Find where the given text appears and provide that cell's center as (x, y) coordinate. 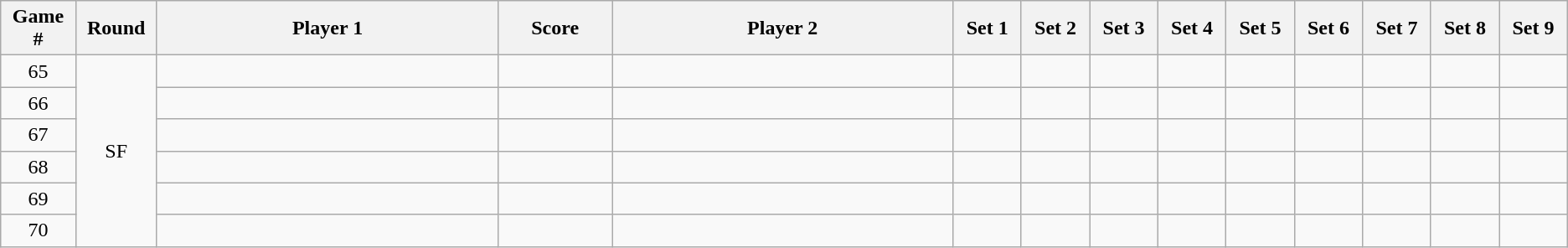
Round (116, 28)
Set 3 (1124, 28)
Set 7 (1397, 28)
Set 6 (1328, 28)
68 (39, 167)
Set 9 (1534, 28)
70 (39, 230)
66 (39, 103)
SF (116, 151)
Set 8 (1464, 28)
Set 1 (987, 28)
Set 5 (1260, 28)
Set 2 (1055, 28)
Set 4 (1191, 28)
Score (555, 28)
65 (39, 71)
Player 1 (327, 28)
Game # (39, 28)
Player 2 (782, 28)
67 (39, 135)
69 (39, 199)
